Return the [X, Y] coordinate for the center point of the cell that contains the specified text.  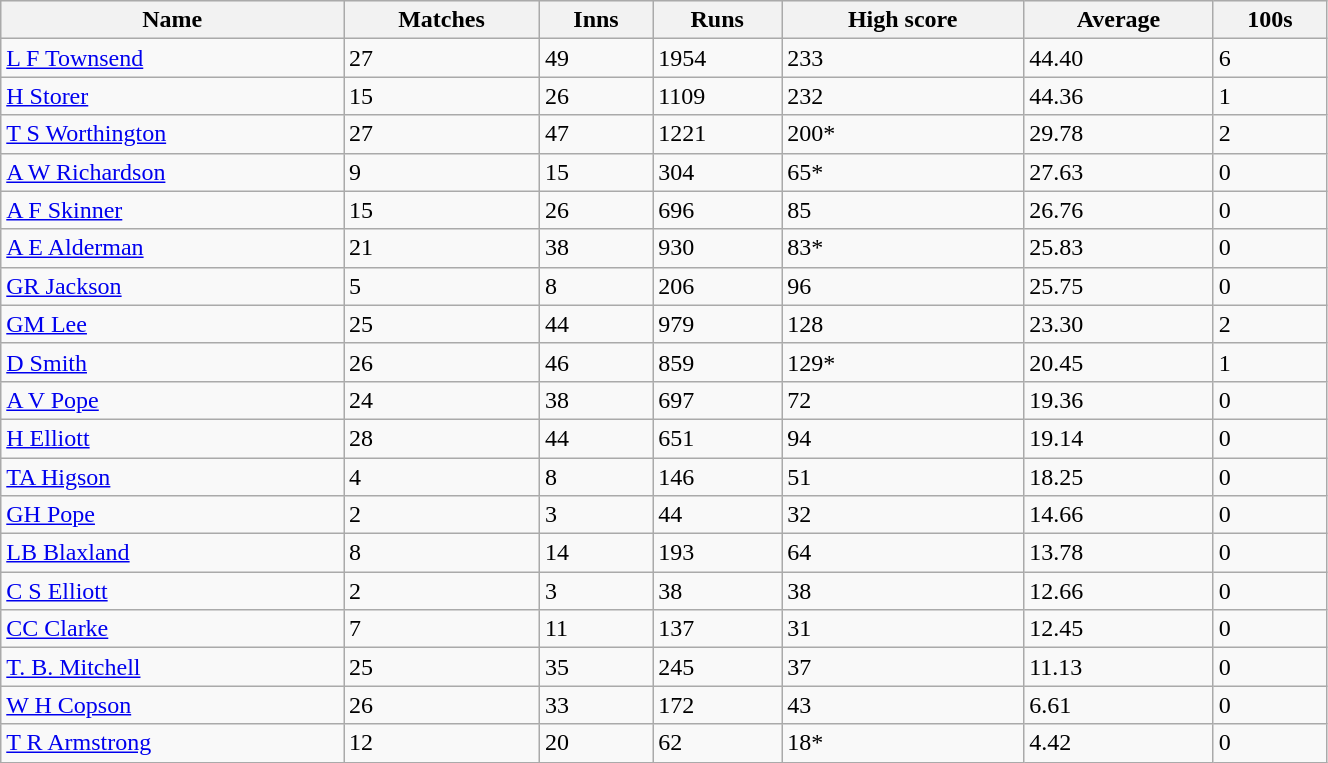
CC Clarke [172, 629]
128 [903, 324]
H Storer [172, 96]
43 [903, 705]
13.78 [1119, 553]
Name [172, 20]
6 [1270, 58]
Matches [442, 20]
A E Alderman [172, 248]
193 [718, 553]
32 [903, 515]
18.25 [1119, 477]
697 [718, 400]
232 [903, 96]
26.76 [1119, 210]
62 [718, 743]
37 [903, 667]
20 [596, 743]
23.30 [1119, 324]
Inns [596, 20]
TA Higson [172, 477]
T R Armstrong [172, 743]
Runs [718, 20]
24 [442, 400]
11 [596, 629]
C S Elliott [172, 591]
4 [442, 477]
206 [718, 286]
19.14 [1119, 438]
304 [718, 172]
245 [718, 667]
L F Townsend [172, 58]
696 [718, 210]
14 [596, 553]
LB Blaxland [172, 553]
1221 [718, 134]
200* [903, 134]
14.66 [1119, 515]
GM Lee [172, 324]
137 [718, 629]
35 [596, 667]
930 [718, 248]
51 [903, 477]
96 [903, 286]
859 [718, 362]
146 [718, 477]
A W Richardson [172, 172]
44.40 [1119, 58]
25.83 [1119, 248]
A V Pope [172, 400]
46 [596, 362]
29.78 [1119, 134]
18* [903, 743]
172 [718, 705]
6.61 [1119, 705]
GR Jackson [172, 286]
20.45 [1119, 362]
233 [903, 58]
85 [903, 210]
A F Skinner [172, 210]
5 [442, 286]
83* [903, 248]
25.75 [1119, 286]
9 [442, 172]
7 [442, 629]
High score [903, 20]
979 [718, 324]
19.36 [1119, 400]
11.13 [1119, 667]
12 [442, 743]
651 [718, 438]
W H Copson [172, 705]
33 [596, 705]
94 [903, 438]
44.36 [1119, 96]
GH Pope [172, 515]
Average [1119, 20]
28 [442, 438]
49 [596, 58]
72 [903, 400]
H Elliott [172, 438]
1109 [718, 96]
4.42 [1119, 743]
12.66 [1119, 591]
27.63 [1119, 172]
129* [903, 362]
12.45 [1119, 629]
21 [442, 248]
65* [903, 172]
T S Worthington [172, 134]
D Smith [172, 362]
T. B. Mitchell [172, 667]
100s [1270, 20]
1954 [718, 58]
31 [903, 629]
64 [903, 553]
47 [596, 134]
